Extract the (x, y) coordinate from the center of the cell holding the provided text.  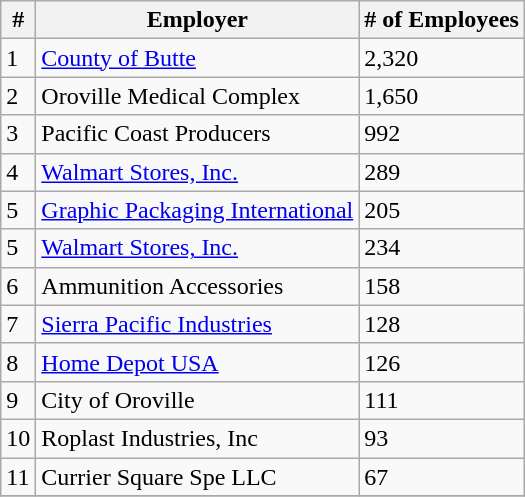
Employer (198, 20)
Graphic Packaging International (198, 210)
128 (442, 324)
67 (442, 477)
111 (442, 400)
Pacific Coast Producers (198, 134)
3 (18, 134)
7 (18, 324)
4 (18, 172)
Currier Square Spe LLC (198, 477)
158 (442, 286)
289 (442, 172)
992 (442, 134)
2,320 (442, 58)
9 (18, 400)
234 (442, 248)
126 (442, 362)
Ammunition Accessories (198, 286)
# (18, 20)
Home Depot USA (198, 362)
6 (18, 286)
Sierra Pacific Industries (198, 324)
205 (442, 210)
1,650 (442, 96)
County of Butte (198, 58)
10 (18, 438)
Oroville Medical Complex (198, 96)
City of Oroville (198, 400)
1 (18, 58)
8 (18, 362)
2 (18, 96)
93 (442, 438)
Roplast Industries, Inc (198, 438)
11 (18, 477)
# of Employees (442, 20)
